Locate the cell with the specified text and output its (X, Y) center coordinate. 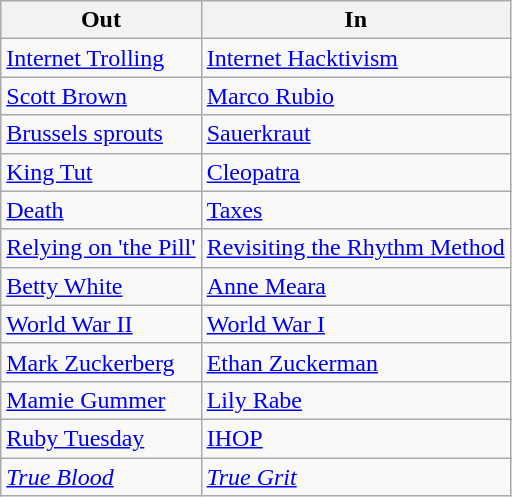
Brussels sprouts (101, 134)
Relying on 'the Pill' (101, 248)
Revisiting the Rhythm Method (356, 248)
Ethan Zuckerman (356, 362)
Death (101, 210)
Anne Meara (356, 286)
Cleopatra (356, 172)
IHOP (356, 438)
Internet Trolling (101, 58)
World War I (356, 324)
Mamie Gummer (101, 400)
True Blood (101, 477)
King Tut (101, 172)
Internet Hacktivism (356, 58)
Mark Zuckerberg (101, 362)
Marco Rubio (356, 96)
Lily Rabe (356, 400)
Taxes (356, 210)
True Grit (356, 477)
Scott Brown (101, 96)
World War II (101, 324)
Out (101, 20)
In (356, 20)
Betty White (101, 286)
Sauerkraut (356, 134)
Ruby Tuesday (101, 438)
